Detect which cell encompasses the target text, then output its [X, Y] center coordinate. 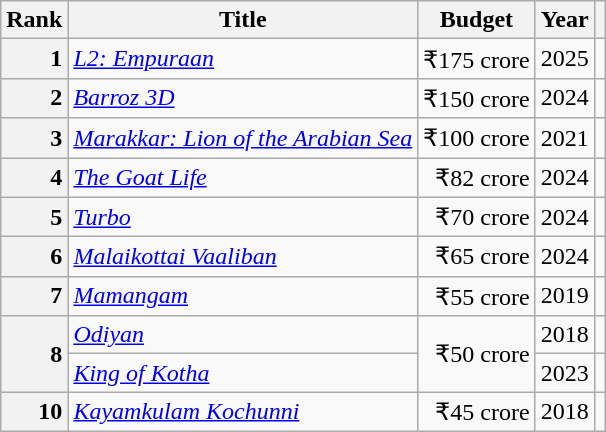
10 [34, 412]
8 [34, 354]
2025 [564, 59]
₹150 crore [476, 98]
₹70 crore [476, 217]
Kayamkulam Kochunni [243, 412]
Marakkar: Lion of the Arabian Sea [243, 138]
6 [34, 257]
₹45 crore [476, 412]
Mamangam [243, 296]
2 [34, 98]
5 [34, 217]
Rank [34, 20]
Turbo [243, 217]
Budget [476, 20]
2021 [564, 138]
₹55 crore [476, 296]
Barroz 3D [243, 98]
Odiyan [243, 335]
L2: Empuraan [243, 59]
Year [564, 20]
2023 [564, 373]
₹50 crore [476, 354]
The Goat Life [243, 178]
4 [34, 178]
₹65 crore [476, 257]
King of Kotha [243, 373]
₹175 crore [476, 59]
₹82 crore [476, 178]
1 [34, 59]
2019 [564, 296]
₹100 crore [476, 138]
3 [34, 138]
Title [243, 20]
Malaikottai Vaaliban [243, 257]
7 [34, 296]
